Detect which cell encompasses the target text, then output its (X, Y) center coordinate. 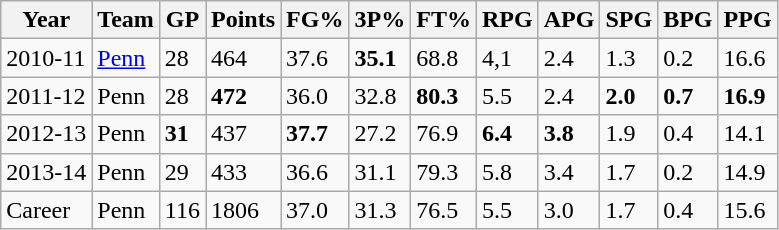
2.0 (629, 96)
FG% (315, 20)
1.9 (629, 134)
2010-11 (46, 58)
5.8 (507, 172)
16.9 (748, 96)
472 (244, 96)
76.9 (444, 134)
31 (182, 134)
1.3 (629, 58)
2012-13 (46, 134)
37.6 (315, 58)
116 (182, 210)
2013-14 (46, 172)
3P% (380, 20)
2011-12 (46, 96)
PPG (748, 20)
14.9 (748, 172)
Career (46, 210)
4,1 (507, 58)
3.8 (569, 134)
433 (244, 172)
80.3 (444, 96)
1806 (244, 210)
SPG (629, 20)
APG (569, 20)
464 (244, 58)
37.7 (315, 134)
29 (182, 172)
BPG (688, 20)
Points (244, 20)
Team (126, 20)
31.3 (380, 210)
36.6 (315, 172)
27.2 (380, 134)
68.8 (444, 58)
15.6 (748, 210)
31.1 (380, 172)
35.1 (380, 58)
76.5 (444, 210)
437 (244, 134)
36.0 (315, 96)
37.0 (315, 210)
14.1 (748, 134)
6.4 (507, 134)
16.6 (748, 58)
FT% (444, 20)
RPG (507, 20)
79.3 (444, 172)
32.8 (380, 96)
3.0 (569, 210)
Year (46, 20)
0.7 (688, 96)
3.4 (569, 172)
GP (182, 20)
